Pinpoint the cell where the given text exists, returning its (X, Y) midpoint coordinate. 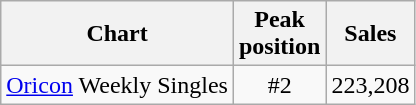
Sales (370, 34)
#2 (279, 85)
Peakposition (279, 34)
223,208 (370, 85)
Chart (118, 34)
Oricon Weekly Singles (118, 85)
